Output the [X, Y] coordinate of the center of the cell containing the given text.  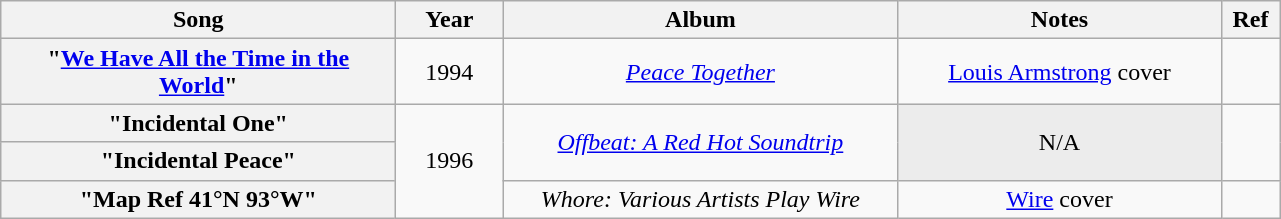
"We Have All the Time in the World" [198, 72]
Year [450, 20]
Wire cover [1060, 199]
"Incidental One" [198, 123]
N/A [1060, 142]
Whore: Various Artists Play Wire [700, 199]
"Incidental Peace" [198, 161]
Offbeat: A Red Hot Soundtrip [700, 142]
Louis Armstrong cover [1060, 72]
Album [700, 20]
"Map Ref 41°N 93°W" [198, 199]
Song [198, 20]
Ref [1250, 20]
Peace Together [700, 72]
1996 [450, 161]
Notes [1060, 20]
1994 [450, 72]
